Search for the cell housing the specified text and yield its [x, y] center coordinate. 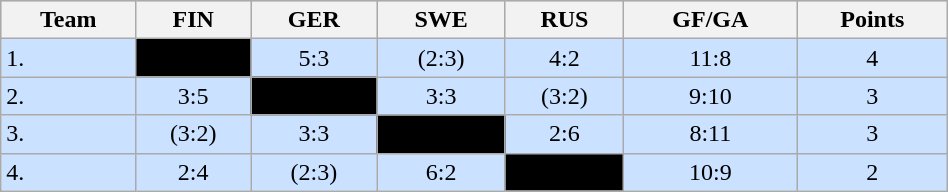
2 [872, 172]
1. [68, 58]
GER [314, 20]
5:3 [314, 58]
2:4 [194, 172]
4:2 [564, 58]
10:9 [710, 172]
3:5 [194, 96]
Team [68, 20]
6:2 [442, 172]
4 [872, 58]
FIN [194, 20]
9:10 [710, 96]
11:8 [710, 58]
Points [872, 20]
RUS [564, 20]
2. [68, 96]
4. [68, 172]
8:11 [710, 134]
3. [68, 134]
2:6 [564, 134]
GF/GA [710, 20]
SWE [442, 20]
